Capture the cell that displays the provided text and extract its [X, Y] central coordinate. 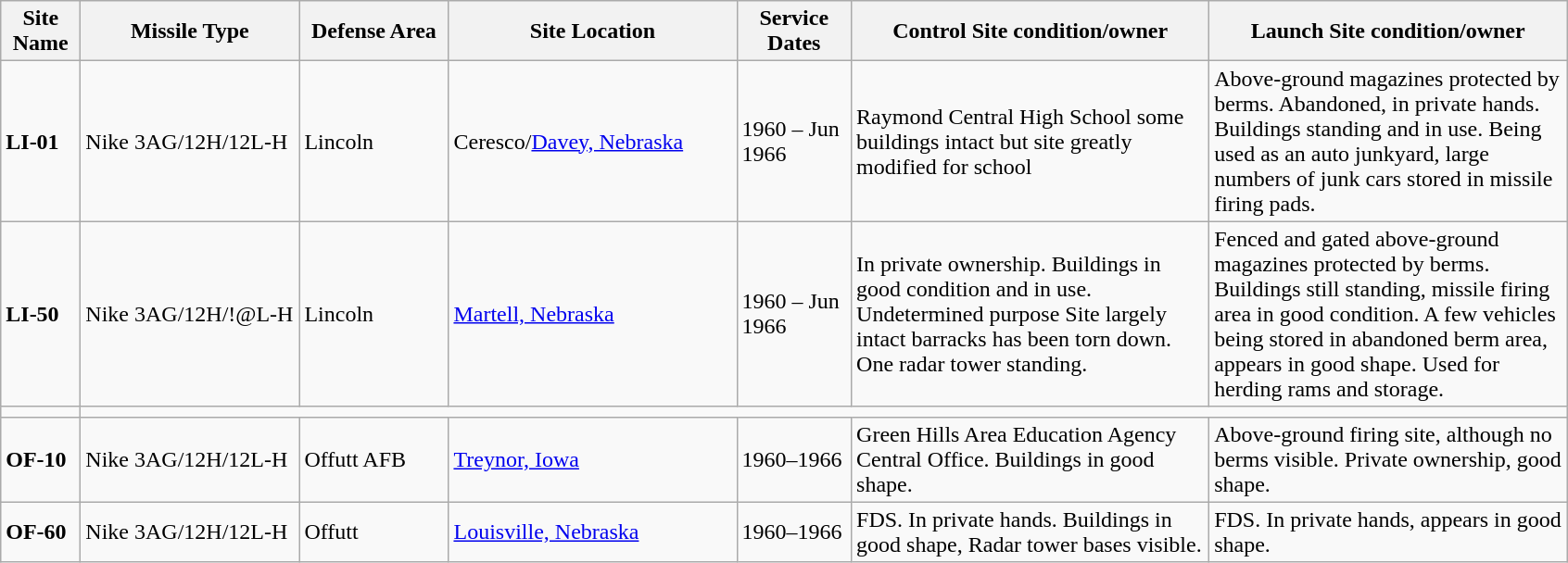
OF-60 [41, 532]
Treynor, Iowa [593, 459]
FDS. In private hands, appears in good shape. [1388, 532]
Launch Site condition/owner [1388, 31]
Raymond Central High School some buildings intact but site greatly modified for school [1031, 141]
OF-10 [41, 459]
LI-01 [41, 141]
Ceresco/Davey, Nebraska [593, 141]
Offutt [374, 532]
Above-ground firing site, although no berms visible. Private ownership, good shape. [1388, 459]
Service Dates [794, 31]
Martell, Nebraska [593, 314]
Control Site condition/owner [1031, 31]
FDS. In private hands. Buildings in good shape, Radar tower bases visible. [1031, 532]
Site Location [593, 31]
Louisville, Nebraska [593, 532]
Site Name [41, 31]
LI-50 [41, 314]
Missile Type [190, 31]
Nike 3AG/12H/!@L-H [190, 314]
Green Hills Area Education Agency Central Office. Buildings in good shape. [1031, 459]
Defense Area [374, 31]
Offutt AFB [374, 459]
